Scan for the cell matching the given text and deliver its [x, y] coordinate at center. 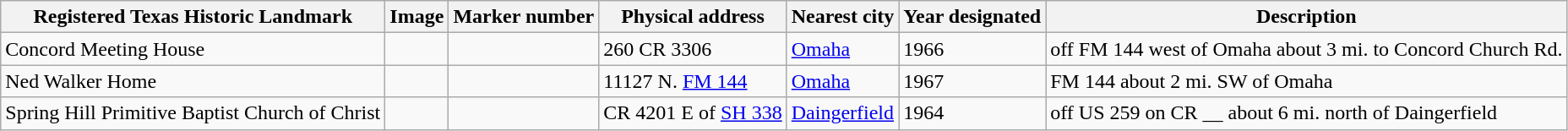
Description [1306, 17]
off US 259 on CR __ about 6 mi. north of Daingerfield [1306, 113]
1964 [972, 113]
Image [417, 17]
Daingerfield [843, 113]
Ned Walker Home [193, 81]
off FM 144 west of Omaha about 3 mi. to Concord Church Rd. [1306, 49]
1967 [972, 81]
11127 N. FM 144 [693, 81]
Spring Hill Primitive Baptist Church of Christ [193, 113]
Nearest city [843, 17]
Year designated [972, 17]
CR 4201 E of SH 338 [693, 113]
Concord Meeting House [193, 49]
Marker number [524, 17]
Physical address [693, 17]
260 CR 3306 [693, 49]
FM 144 about 2 mi. SW of Omaha [1306, 81]
1966 [972, 49]
Registered Texas Historic Landmark [193, 17]
